Extract the (x, y) coordinate from the center of the cell holding the provided text.  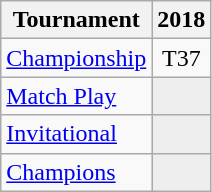
Invitational (76, 134)
Tournament (76, 20)
Match Play (76, 96)
Championship (76, 58)
T37 (182, 58)
Champions (76, 172)
2018 (182, 20)
